Scan for the cell matching the given text and deliver its [x, y] coordinate at center. 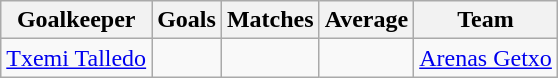
Txemi Talledo [76, 58]
Matches [270, 20]
Team [486, 20]
Goalkeeper [76, 20]
Average [366, 20]
Goals [187, 20]
Arenas Getxo [486, 58]
